Identify which cell holds the provided text, then report its [X, Y] central coordinate. 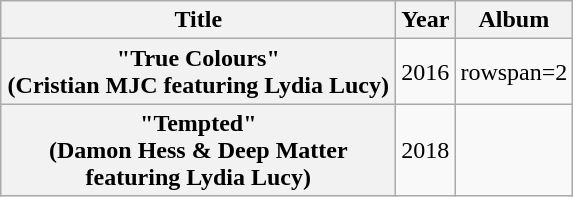
2016 [426, 72]
Year [426, 20]
rowspan=2 [514, 72]
Album [514, 20]
"True Colours"(Cristian MJC featuring Lydia Lucy) [198, 72]
2018 [426, 150]
Title [198, 20]
"Tempted" (Damon Hess & Deep Matter featuring Lydia Lucy) [198, 150]
